Return the [X, Y] coordinate for the center point of the cell that contains the specified text.  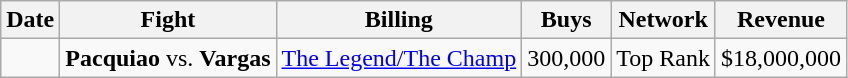
Billing [399, 20]
$18,000,000 [780, 58]
Fight [168, 20]
Buys [566, 20]
Date [30, 20]
Network [664, 20]
Revenue [780, 20]
Top Rank [664, 58]
Pacquiao vs. Vargas [168, 58]
300,000 [566, 58]
The Legend/The Champ [399, 58]
